Return the [x, y] coordinate for the center point of the cell that contains the specified text.  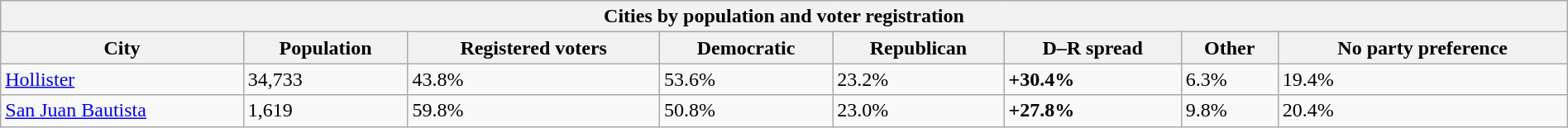
19.4% [1422, 79]
Democratic [746, 48]
43.8% [533, 79]
Republican [918, 48]
34,733 [326, 79]
59.8% [533, 111]
City [122, 48]
9.8% [1229, 111]
23.0% [918, 111]
+30.4% [1092, 79]
Other [1229, 48]
Hollister [122, 79]
53.6% [746, 79]
San Juan Bautista [122, 111]
+27.8% [1092, 111]
1,619 [326, 111]
6.3% [1229, 79]
Cities by population and voter registration [784, 17]
Registered voters [533, 48]
50.8% [746, 111]
No party preference [1422, 48]
20.4% [1422, 111]
23.2% [918, 79]
Population [326, 48]
D–R spread [1092, 48]
